Find where the given text appears and provide that cell's center as [x, y] coordinate. 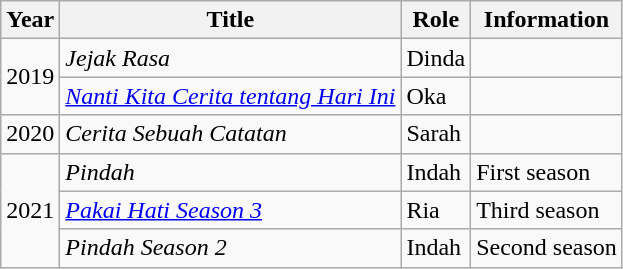
Information [547, 20]
Cerita Sebuah Catatan [230, 134]
Dinda [436, 58]
Jejak Rasa [230, 58]
Nanti Kita Cerita tentang Hari Ini [230, 96]
Oka [436, 96]
Title [230, 20]
Pindah Season 2 [230, 248]
Sarah [436, 134]
First season [547, 172]
2020 [30, 134]
2021 [30, 210]
Pindah [230, 172]
Role [436, 20]
2019 [30, 77]
Year [30, 20]
Pakai Hati Season 3 [230, 210]
Ria [436, 210]
Third season [547, 210]
Second season [547, 248]
